Return the [X, Y] coordinate for the center point of the cell that contains the specified text.  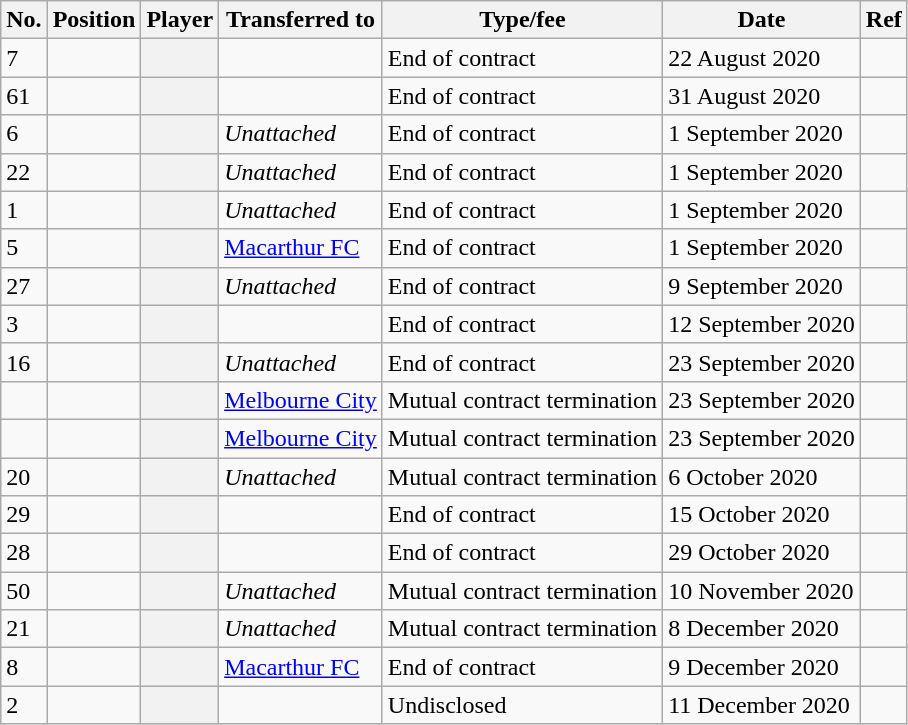
Position [94, 20]
7 [24, 58]
21 [24, 629]
No. [24, 20]
Date [762, 20]
15 October 2020 [762, 515]
Player [180, 20]
10 November 2020 [762, 591]
16 [24, 362]
61 [24, 96]
Undisclosed [522, 705]
29 [24, 515]
50 [24, 591]
28 [24, 553]
2 [24, 705]
27 [24, 286]
22 August 2020 [762, 58]
8 [24, 667]
8 December 2020 [762, 629]
22 [24, 172]
1 [24, 210]
Ref [884, 20]
Transferred to [301, 20]
20 [24, 477]
31 August 2020 [762, 96]
11 December 2020 [762, 705]
3 [24, 324]
9 December 2020 [762, 667]
6 October 2020 [762, 477]
29 October 2020 [762, 553]
6 [24, 134]
9 September 2020 [762, 286]
Type/fee [522, 20]
5 [24, 248]
12 September 2020 [762, 324]
